Provide the [X, Y] coordinate of the cell's center where the given text is located.  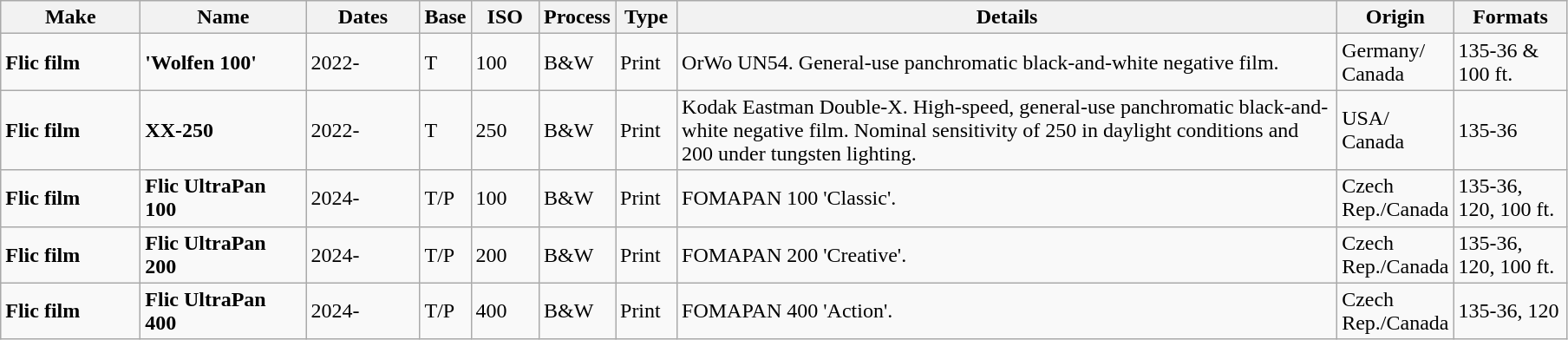
Flic UltraPan 200 [224, 255]
OrWo UN54. General-use panchromatic black-and-white negative film. [1008, 62]
FOMAPAN 100 'Classic'. [1008, 198]
Type [647, 17]
Origin [1395, 17]
FOMAPAN 400 'Action'. [1008, 311]
Germany/ Canada [1395, 62]
Dates [363, 17]
FOMAPAN 200 'Creative'. [1008, 255]
Flic UltraPan 400 [224, 311]
ISO [505, 17]
250 [505, 130]
Flic UltraPan 100 [224, 198]
135-36, 120 [1511, 311]
Formats [1511, 17]
USA/ Canada [1395, 130]
Base [446, 17]
'Wolfen 100' [224, 62]
Details [1008, 17]
135-36 [1511, 130]
Name [224, 17]
135-36 & 100 ft. [1511, 62]
XX-250 [224, 130]
Process [578, 17]
400 [505, 311]
Make [71, 17]
200 [505, 255]
